Capture the cell that displays the provided text and extract its (x, y) central coordinate. 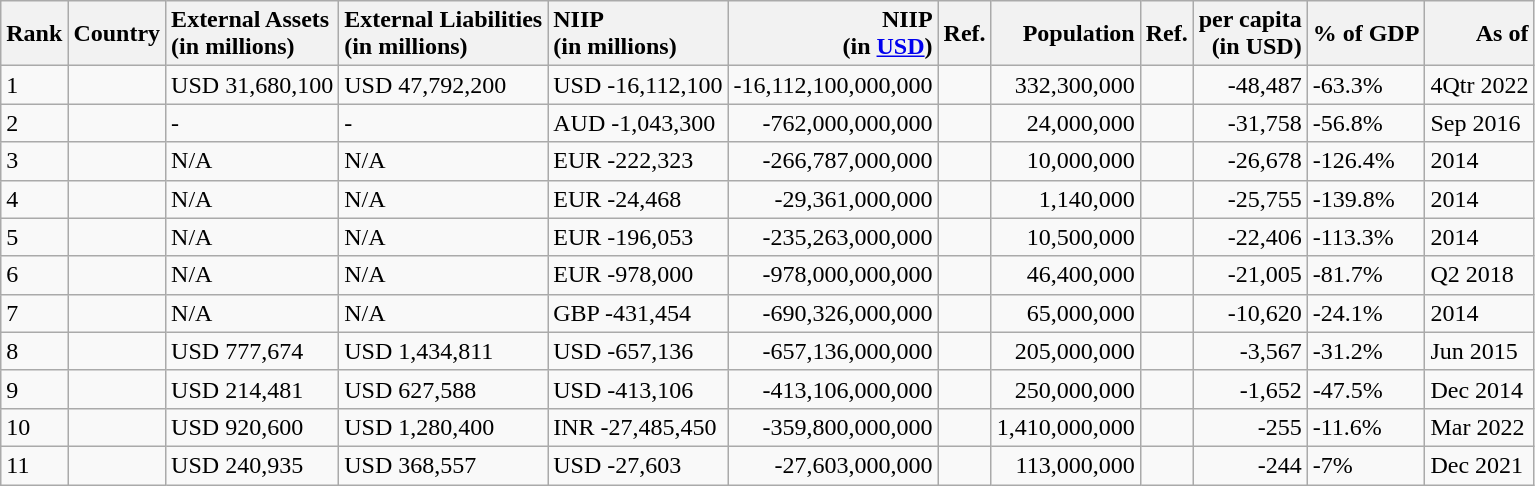
-56.8% (1366, 123)
4Qtr 2022 (1480, 85)
7 (34, 313)
NIIP(in USD) (833, 34)
EUR -196,053 (638, 237)
-762,000,000,000 (833, 123)
4 (34, 199)
-26,678 (1250, 161)
USD 920,600 (252, 427)
8 (34, 351)
USD 368,557 (444, 465)
-21,005 (1250, 275)
-978,000,000,000 (833, 275)
EUR -24,468 (638, 199)
-3,567 (1250, 351)
-7% (1366, 465)
INR -27,485,450 (638, 427)
205,000,000 (1066, 351)
Mar 2022 (1480, 427)
-47.5% (1366, 389)
AUD -1,043,300 (638, 123)
1,140,000 (1066, 199)
Dec 2021 (1480, 465)
USD -27,603 (638, 465)
USD 1,434,811 (444, 351)
USD 214,481 (252, 389)
113,000,000 (1066, 465)
3 (34, 161)
-81.7% (1366, 275)
24,000,000 (1066, 123)
USD 47,792,200 (444, 85)
% of GDP (1366, 34)
65,000,000 (1066, 313)
-1,652 (1250, 389)
-29,361,000,000 (833, 199)
NIIP(in millions) (638, 34)
-244 (1250, 465)
External Assets(in millions) (252, 34)
Dec 2014 (1480, 389)
11 (34, 465)
-31.2% (1366, 351)
-690,326,000,000 (833, 313)
EUR -978,000 (638, 275)
Population (1066, 34)
Sep 2016 (1480, 123)
-48,487 (1250, 85)
per capita(in USD) (1250, 34)
9 (34, 389)
6 (34, 275)
As of (1480, 34)
-24.1% (1366, 313)
10,000,000 (1066, 161)
1 (34, 85)
-359,800,000,000 (833, 427)
External Liabilities(in millions) (444, 34)
USD 627,588 (444, 389)
-25,755 (1250, 199)
-27,603,000,000 (833, 465)
-657,136,000,000 (833, 351)
USD -413,106 (638, 389)
-139.8% (1366, 199)
GBP -431,454 (638, 313)
USD 240,935 (252, 465)
10,500,000 (1066, 237)
-63.3% (1366, 85)
-10,620 (1250, 313)
-11.6% (1366, 427)
-16,112,100,000,000 (833, 85)
332,300,000 (1066, 85)
-235,263,000,000 (833, 237)
1,410,000,000 (1066, 427)
Rank (34, 34)
2 (34, 123)
USD 1,280,400 (444, 427)
-255 (1250, 427)
EUR -222,323 (638, 161)
-126.4% (1366, 161)
10 (34, 427)
-266,787,000,000 (833, 161)
5 (34, 237)
USD -657,136 (638, 351)
Country (117, 34)
-22,406 (1250, 237)
Jun 2015 (1480, 351)
USD -16,112,100 (638, 85)
Q2 2018 (1480, 275)
250,000,000 (1066, 389)
-113.3% (1366, 237)
46,400,000 (1066, 275)
USD 31,680,100 (252, 85)
-31,758 (1250, 123)
-413,106,000,000 (833, 389)
USD 777,674 (252, 351)
